Output the (x, y) coordinate of the center of the cell containing the given text.  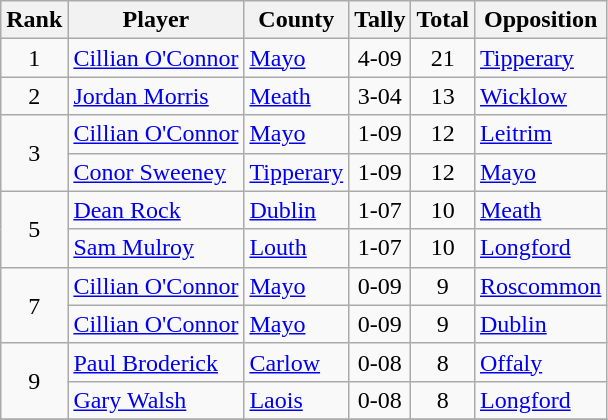
21 (443, 58)
Laois (296, 400)
3 (34, 153)
Jordan Morris (156, 96)
Offaly (540, 362)
5 (34, 229)
7 (34, 305)
Wicklow (540, 96)
Total (443, 20)
Opposition (540, 20)
Conor Sweeney (156, 172)
Player (156, 20)
Tally (380, 20)
Leitrim (540, 134)
3-04 (380, 96)
County (296, 20)
Carlow (296, 362)
Sam Mulroy (156, 248)
Rank (34, 20)
Paul Broderick (156, 362)
13 (443, 96)
Roscommon (540, 286)
Gary Walsh (156, 400)
Louth (296, 248)
Dean Rock (156, 210)
1 (34, 58)
2 (34, 96)
4-09 (380, 58)
